Detect which cell encompasses the target text, then output its (X, Y) center coordinate. 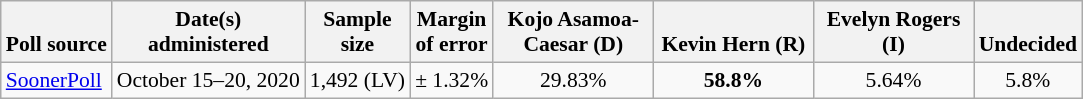
5.8% (1028, 80)
Kevin Hern (R) (733, 32)
Evelyn Rogers (I) (893, 32)
1,492 (LV) (358, 80)
Marginof error (452, 32)
Samplesize (358, 32)
Kojo Asamoa-Caesar (D) (573, 32)
October 15–20, 2020 (208, 80)
± 1.32% (452, 80)
58.8% (733, 80)
Poll source (56, 32)
Undecided (1028, 32)
SoonerPoll (56, 80)
Date(s)administered (208, 32)
29.83% (573, 80)
5.64% (893, 80)
